For the text-containing cell, return its midpoint in [x, y] coordinate format. 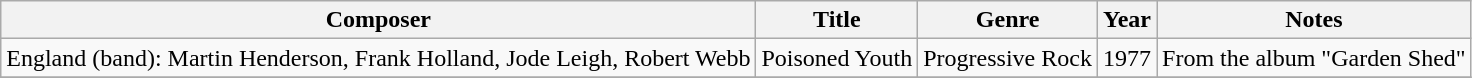
Genre [1008, 20]
Notes [1314, 20]
England (band): Martin Henderson, Frank Holland, Jode Leigh, Robert Webb [378, 58]
Progressive Rock [1008, 58]
1977 [1126, 58]
Title [837, 20]
Composer [378, 20]
Poisoned Youth [837, 58]
From the album "Garden Shed" [1314, 58]
Year [1126, 20]
